Identify which cell holds the provided text, then report its [x, y] central coordinate. 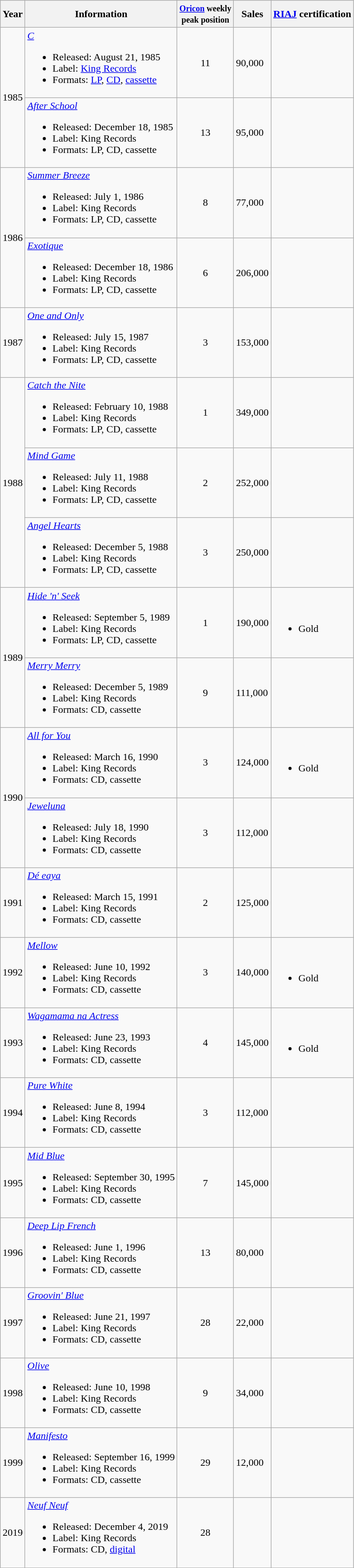
22,000 [252, 1322]
Catch the NiteReleased: February 10, 1988Label: King RecordsFormats: LP, CD, cassette [101, 412]
124,000 [252, 763]
250,000 [252, 552]
1988 [13, 483]
Mid BlueReleased: September 30, 1995Label: King RecordsFormats: CD, cassette [101, 1182]
1989 [13, 657]
Sales [252, 14]
OliveReleased: June 10, 1998Label: King RecordsFormats: CD, cassette [101, 1393]
34,000 [252, 1393]
190,000 [252, 623]
Merry MerryReleased: December 5, 1989Label: King RecordsFormats: CD, cassette [101, 692]
Year [13, 14]
1991 [13, 903]
Oricon weeklypeak position [205, 14]
111,000 [252, 692]
1995 [13, 1182]
6 [205, 272]
90,000 [252, 63]
JewelunaReleased: July 18, 1990Label: King RecordsFormats: CD, cassette [101, 833]
1992 [13, 973]
Neuf NeufReleased: December 4, 2019Label: King RecordsFormats: CD, digital [101, 1533]
12,000 [252, 1462]
Groovin' BlueReleased: June 21, 1997Label: King RecordsFormats: CD, cassette [101, 1322]
125,000 [252, 903]
1990 [13, 797]
Hide 'n' SeekReleased: September 5, 1989Label: King RecordsFormats: LP, CD, cassette [101, 623]
CReleased: August 21, 1985Label: King RecordsFormats: LP, CD, cassette [101, 63]
252,000 [252, 483]
29 [205, 1462]
Information [101, 14]
Deep Lip FrenchReleased: June 1, 1996Label: King RecordsFormats: CD, cassette [101, 1253]
1994 [13, 1113]
Summer BreezeReleased: July 1, 1986Label: King RecordsFormats: LP, CD, cassette [101, 203]
1996 [13, 1253]
ExotiqueReleased: December 18, 1986Label: King RecordsFormats: LP, CD, cassette [101, 272]
ManifestoReleased: September 16, 1999Label: King RecordsFormats: CD, cassette [101, 1462]
One and OnlyReleased: July 15, 1987Label: King RecordsFormats: LP, CD, cassette [101, 343]
1997 [13, 1322]
Dé eayaReleased: March 15, 1991Label: King RecordsFormats: CD, cassette [101, 903]
2019 [13, 1533]
1993 [13, 1043]
Mind GameReleased: July 11, 1988Label: King RecordsFormats: LP, CD, cassette [101, 483]
8 [205, 203]
All for YouReleased: March 16, 1990Label: King RecordsFormats: CD, cassette [101, 763]
4 [205, 1043]
1985 [13, 98]
11 [205, 63]
77,000 [252, 203]
1999 [13, 1462]
349,000 [252, 412]
1987 [13, 343]
206,000 [252, 272]
95,000 [252, 132]
1986 [13, 238]
1998 [13, 1393]
Angel HeartsReleased: December 5, 1988Label: King RecordsFormats: LP, CD, cassette [101, 552]
RIAJ certification [313, 14]
7 [205, 1182]
After SchoolReleased: December 18, 1985Label: King RecordsFormats: LP, CD, cassette [101, 132]
MellowReleased: June 10, 1992Label: King RecordsFormats: CD, cassette [101, 973]
80,000 [252, 1253]
Wagamama na ActressReleased: June 23, 1993Label: King RecordsFormats: CD, cassette [101, 1043]
153,000 [252, 343]
140,000 [252, 973]
Pure WhiteReleased: June 8, 1994Label: King RecordsFormats: CD, cassette [101, 1113]
